Output the (X, Y) coordinate of the center of the cell containing the given text.  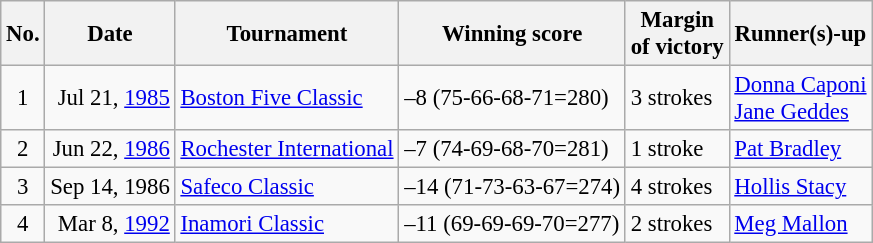
Jul 21, 1985 (110, 98)
–11 (69-69-69-70=277) (512, 224)
–14 (71-73-63-67=274) (512, 187)
Marginof victory (677, 34)
1 stroke (677, 149)
3 strokes (677, 98)
2 (23, 149)
Safeco Classic (287, 187)
Date (110, 34)
–7 (74-69-68-70=281) (512, 149)
3 (23, 187)
Runner(s)-up (800, 34)
Meg Mallon (800, 224)
Boston Five Classic (287, 98)
1 (23, 98)
Inamori Classic (287, 224)
Tournament (287, 34)
Pat Bradley (800, 149)
Rochester International (287, 149)
Mar 8, 1992 (110, 224)
4 (23, 224)
Hollis Stacy (800, 187)
Sep 14, 1986 (110, 187)
2 strokes (677, 224)
Jun 22, 1986 (110, 149)
Winning score (512, 34)
Donna Caponi Jane Geddes (800, 98)
No. (23, 34)
4 strokes (677, 187)
–8 (75-66-68-71=280) (512, 98)
